Provide the [X, Y] coordinate of the cell's center where the given text is located.  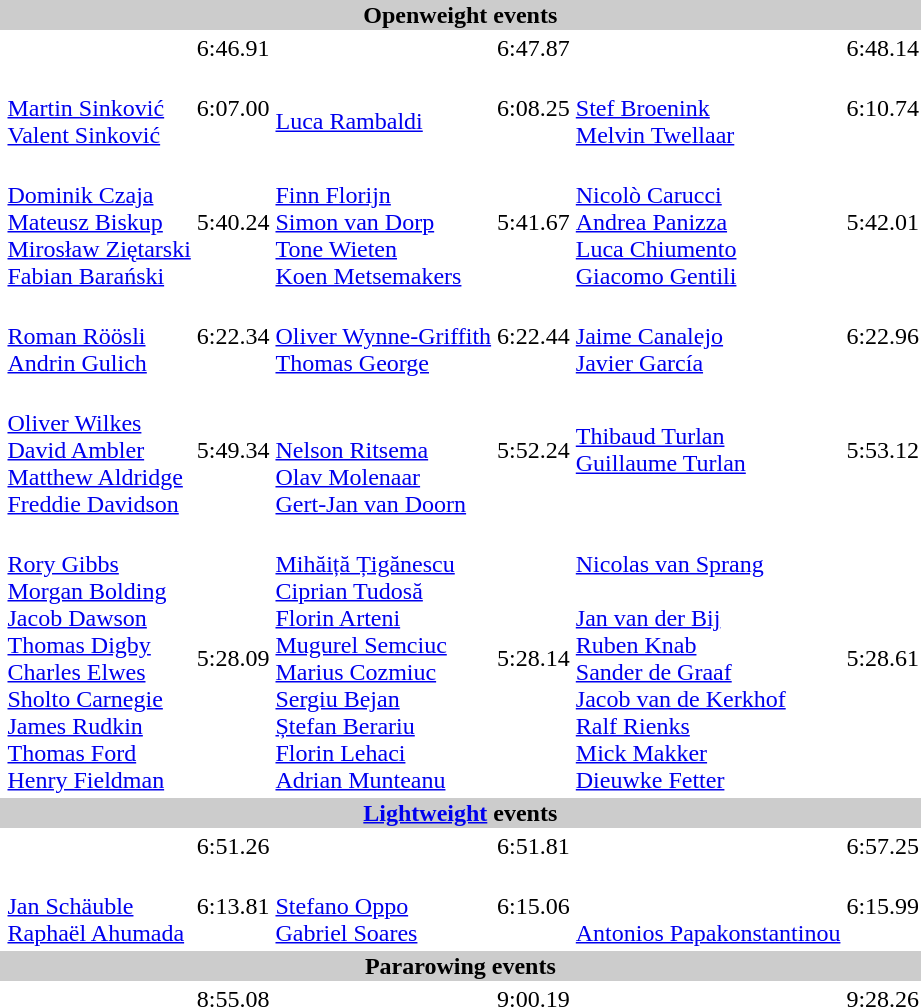
5:42.01 [883, 222]
6:22.96 [883, 336]
Nicolò CarucciAndrea PanizzaLuca ChiumentoGiacomo Gentili [708, 222]
Martin SinkovićValent Sinković [99, 108]
Nelson RitsemaOlav MolenaarGert-Jan van Doorn [384, 450]
Nicolas van SprangJan van der BijRuben KnabSander de GraafJacob van de KerkhofRalf RienksMick MakkerDieuwke Fetter [708, 658]
Mihăiță ȚigănescuCiprian TudosăFlorin ArteniMugurel SemciucMarius CozmiucSergiu BejanȘtefan BerariuFlorin LehaciAdrian Munteanu [384, 658]
Dominik CzajaMateusz BiskupMirosław ZiętarskiFabian Barański [99, 222]
Luca Rambaldi [384, 108]
Stef BroeninkMelvin Twellaar [708, 108]
Oliver Wynne-GriffithThomas George [384, 336]
5:28.14 [534, 658]
Finn FlorijnSimon van DorpTone WietenKoen Metsemakers [384, 222]
Jan SchäubleRaphaël Ahumada [99, 906]
Antonios Papakonstantinou [708, 906]
6:57.25 [883, 846]
5:28.61 [883, 658]
Lightweight events [460, 813]
Jaime CanalejoJavier García [708, 336]
6:07.00 [233, 108]
6:15.06 [534, 906]
6:51.26 [233, 846]
5:53.12 [883, 450]
6:13.81 [233, 906]
6:51.81 [534, 846]
Oliver WilkesDavid AmblerMatthew AldridgeFreddie Davidson [99, 450]
5:41.67 [534, 222]
6:46.91 [233, 48]
Roman RöösliAndrin Gulich [99, 336]
6:22.44 [534, 336]
Stefano OppoGabriel Soares [384, 906]
5:40.24 [233, 222]
5:49.34 [233, 450]
Rory GibbsMorgan BoldingJacob DawsonThomas DigbyCharles ElwesSholto CarnegieJames RudkinThomas FordHenry Fieldman [99, 658]
5:52.24 [534, 450]
5:28.09 [233, 658]
Thibaud TurlanGuillaume Turlan [708, 450]
6:08.25 [534, 108]
6:10.74 [883, 108]
6:22.34 [233, 336]
6:48.14 [883, 48]
6:47.87 [534, 48]
Openweight events [460, 15]
Pararowing events [460, 966]
6:15.99 [883, 906]
